Scan for the cell matching the given text and deliver its [x, y] coordinate at center. 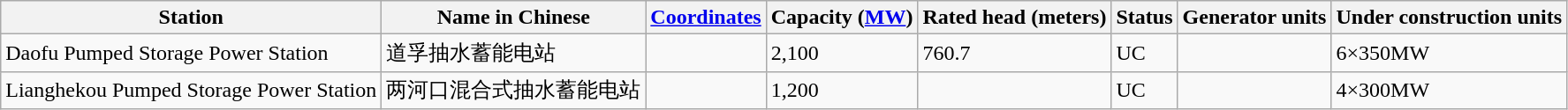
Lianghekou Pumped Storage Power Station [191, 90]
Station [191, 18]
1,200 [842, 90]
Name in Chinese [514, 18]
Under construction units [1449, 18]
Generator units [1254, 18]
两河口混合式抽水蓄能电站 [514, 90]
道孚抽水蓄能电站 [514, 53]
Capacity (MW) [842, 18]
4×300MW [1449, 90]
760.7 [1014, 53]
Coordinates [706, 18]
6×350MW [1449, 53]
Daofu Pumped Storage Power Station [191, 53]
2,100 [842, 53]
Status [1145, 18]
Rated head (meters) [1014, 18]
